Scan for the cell matching the given text and deliver its [X, Y] coordinate at center. 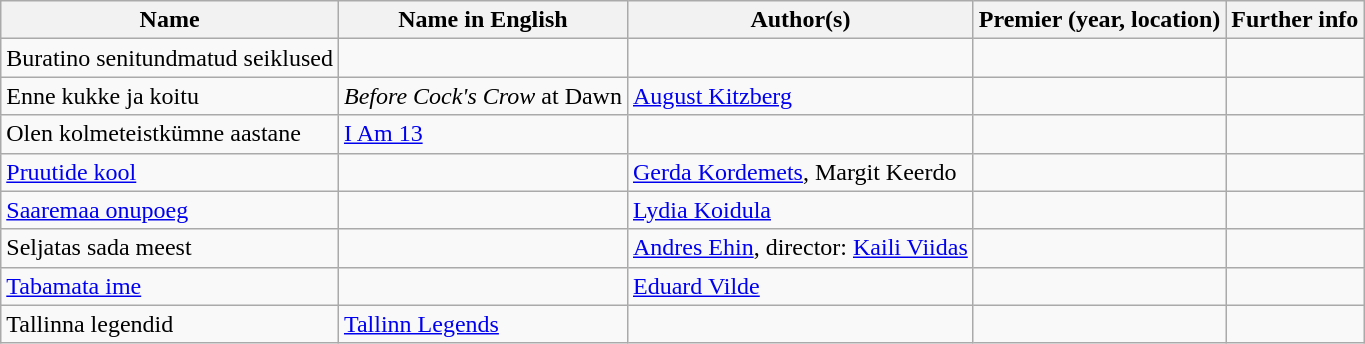
Premier (year, location) [1100, 20]
Buratino senitundmatud seiklused [170, 58]
Olen kolmeteistkümne aastane [170, 134]
Eduard Vilde [800, 286]
Author(s) [800, 20]
Seljatas sada meest [170, 248]
Tallinn Legends [482, 324]
Enne kukke ja koitu [170, 96]
Name [170, 20]
Before Cock's Crow at Dawn [482, 96]
Lydia Koidula [800, 210]
Saaremaa onupoeg [170, 210]
Further info [1295, 20]
Pruutide kool [170, 172]
Tallinna legendid [170, 324]
Andres Ehin, director: Kaili Viidas [800, 248]
August Kitzberg [800, 96]
Gerda Kordemets, Margit Keerdo [800, 172]
I Am 13 [482, 134]
Name in English [482, 20]
Tabamata ime [170, 286]
